Search for the cell housing the specified text and yield its (x, y) center coordinate. 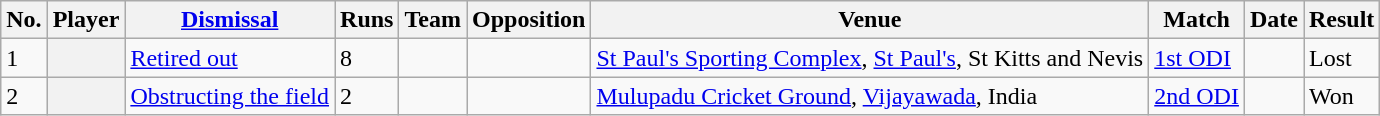
2nd ODI (1197, 96)
St Paul's Sporting Complex, St Paul's, St Kitts and Nevis (870, 58)
Lost (1342, 58)
8 (367, 58)
Retired out (230, 58)
Venue (870, 20)
Mulupadu Cricket Ground, Vijayawada, India (870, 96)
1st ODI (1197, 58)
Opposition (528, 20)
Runs (367, 20)
Match (1197, 20)
Team (433, 20)
Date (1274, 20)
No. (24, 20)
Won (1342, 96)
Result (1342, 20)
Player (86, 20)
Dismissal (230, 20)
1 (24, 58)
Obstructing the field (230, 96)
